Pinpoint the cell where the given text exists, returning its (x, y) midpoint coordinate. 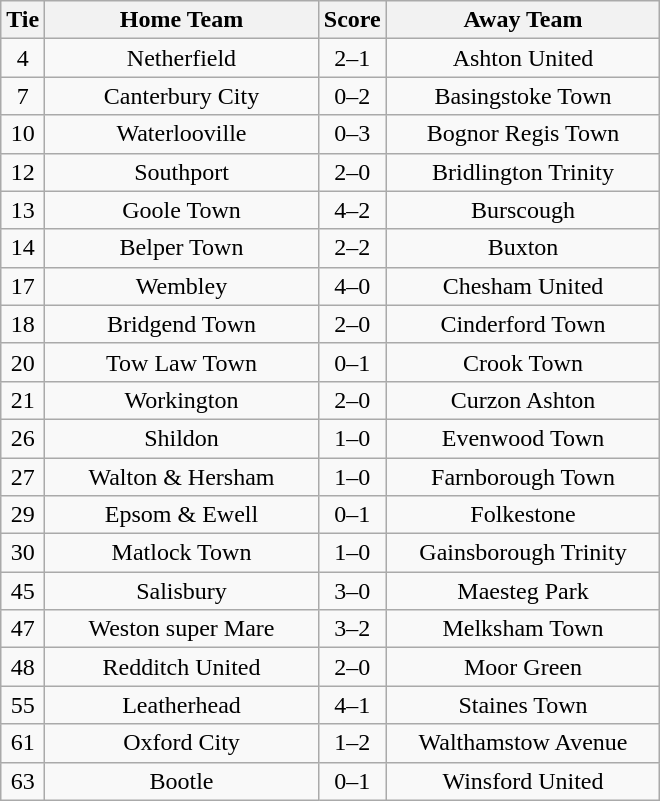
Matlock Town (182, 553)
1–2 (352, 743)
Tow Law Town (182, 362)
Wembley (182, 286)
27 (23, 477)
Oxford City (182, 743)
12 (23, 172)
Home Team (182, 20)
61 (23, 743)
0–2 (352, 96)
Goole Town (182, 210)
0–3 (352, 134)
Bognor Regis Town (523, 134)
Crook Town (523, 362)
26 (23, 438)
17 (23, 286)
Maesteg Park (523, 591)
Moor Green (523, 667)
Belper Town (182, 248)
Bootle (182, 781)
Shildon (182, 438)
Southport (182, 172)
4–1 (352, 705)
2–2 (352, 248)
Chesham United (523, 286)
7 (23, 96)
13 (23, 210)
14 (23, 248)
Bridgend Town (182, 324)
Netherfield (182, 58)
30 (23, 553)
3–0 (352, 591)
Cinderford Town (523, 324)
3–2 (352, 629)
Redditch United (182, 667)
Buxton (523, 248)
48 (23, 667)
20 (23, 362)
Walthamstow Avenue (523, 743)
Curzon Ashton (523, 400)
21 (23, 400)
Leatherhead (182, 705)
4–2 (352, 210)
Staines Town (523, 705)
2–1 (352, 58)
Winsford United (523, 781)
Evenwood Town (523, 438)
29 (23, 515)
Bridlington Trinity (523, 172)
Farnborough Town (523, 477)
Walton & Hersham (182, 477)
Away Team (523, 20)
Weston super Mare (182, 629)
4 (23, 58)
10 (23, 134)
Folkestone (523, 515)
Basingstoke Town (523, 96)
18 (23, 324)
47 (23, 629)
Score (352, 20)
Burscough (523, 210)
55 (23, 705)
Tie (23, 20)
Salisbury (182, 591)
Waterlooville (182, 134)
45 (23, 591)
Melksham Town (523, 629)
4–0 (352, 286)
Ashton United (523, 58)
Gainsborough Trinity (523, 553)
63 (23, 781)
Epsom & Ewell (182, 515)
Workington (182, 400)
Canterbury City (182, 96)
